Return the [x, y] coordinate for the center point of the cell that contains the specified text.  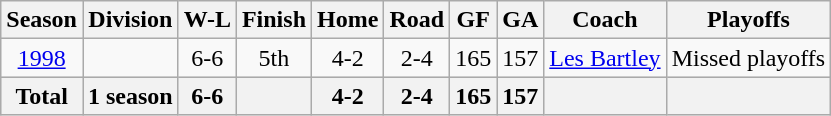
Road [417, 20]
5th [274, 58]
Season [42, 20]
Total [42, 96]
Missed playoffs [748, 58]
Playoffs [748, 20]
Home [348, 20]
W-L [207, 20]
1 season [130, 96]
Finish [274, 20]
GF [474, 20]
1998 [42, 58]
Les Bartley [605, 58]
Coach [605, 20]
Division [130, 20]
GA [520, 20]
